Detect which cell encompasses the target text, then output its (X, Y) center coordinate. 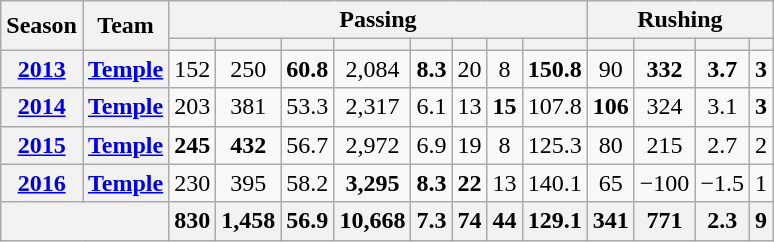
432 (248, 145)
7.3 (432, 221)
−1.5 (722, 183)
341 (610, 221)
65 (610, 183)
381 (248, 107)
332 (664, 69)
56.9 (308, 221)
3,295 (372, 183)
324 (664, 107)
107.8 (554, 107)
9 (760, 221)
58.2 (308, 183)
3.1 (722, 107)
395 (248, 183)
2014 (42, 107)
90 (610, 69)
Team (125, 26)
140.1 (554, 183)
2015 (42, 145)
56.7 (308, 145)
Rushing (680, 20)
2.7 (722, 145)
2013 (42, 69)
1 (760, 183)
2016 (42, 183)
1,458 (248, 221)
215 (664, 145)
15 (504, 107)
2,972 (372, 145)
Season (42, 26)
80 (610, 145)
125.3 (554, 145)
203 (192, 107)
10,668 (372, 221)
6.1 (432, 107)
250 (248, 69)
2,084 (372, 69)
106 (610, 107)
3.7 (722, 69)
2 (760, 145)
771 (664, 221)
6.9 (432, 145)
22 (470, 183)
19 (470, 145)
44 (504, 221)
245 (192, 145)
2,317 (372, 107)
129.1 (554, 221)
20 (470, 69)
230 (192, 183)
Passing (378, 20)
−100 (664, 183)
830 (192, 221)
2.3 (722, 221)
53.3 (308, 107)
60.8 (308, 69)
150.8 (554, 69)
152 (192, 69)
74 (470, 221)
